Search for the cell housing the specified text and yield its [x, y] center coordinate. 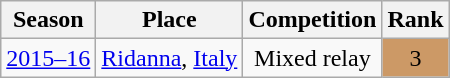
Season [48, 20]
3 [416, 58]
Competition [312, 20]
Place [170, 20]
2015–16 [48, 58]
Rank [416, 20]
Mixed relay [312, 58]
Ridanna, Italy [170, 58]
